Identify which cell holds the provided text, then report its [x, y] central coordinate. 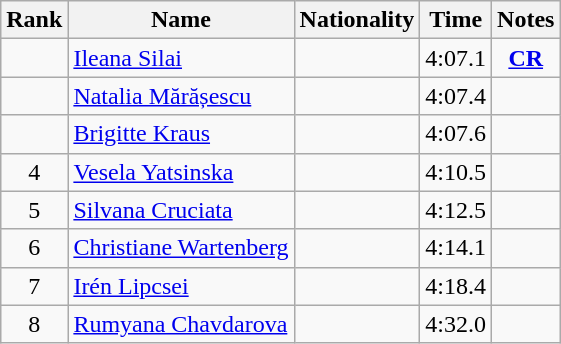
6 [34, 248]
4:12.5 [456, 210]
Brigitte Kraus [181, 134]
4:14.1 [456, 248]
4:32.0 [456, 324]
Natalia Mărășescu [181, 96]
8 [34, 324]
Ileana Silai [181, 58]
Time [456, 20]
CR [526, 58]
Name [181, 20]
Christiane Wartenberg [181, 248]
4:07.6 [456, 134]
Rank [34, 20]
4:10.5 [456, 172]
4:18.4 [456, 286]
Nationality [357, 20]
Rumyana Chavdarova [181, 324]
Vesela Yatsinska [181, 172]
5 [34, 210]
Notes [526, 20]
Irén Lipcsei [181, 286]
Silvana Cruciata [181, 210]
4 [34, 172]
7 [34, 286]
4:07.1 [456, 58]
4:07.4 [456, 96]
